Return [X, Y] of the center of cell containing provided text 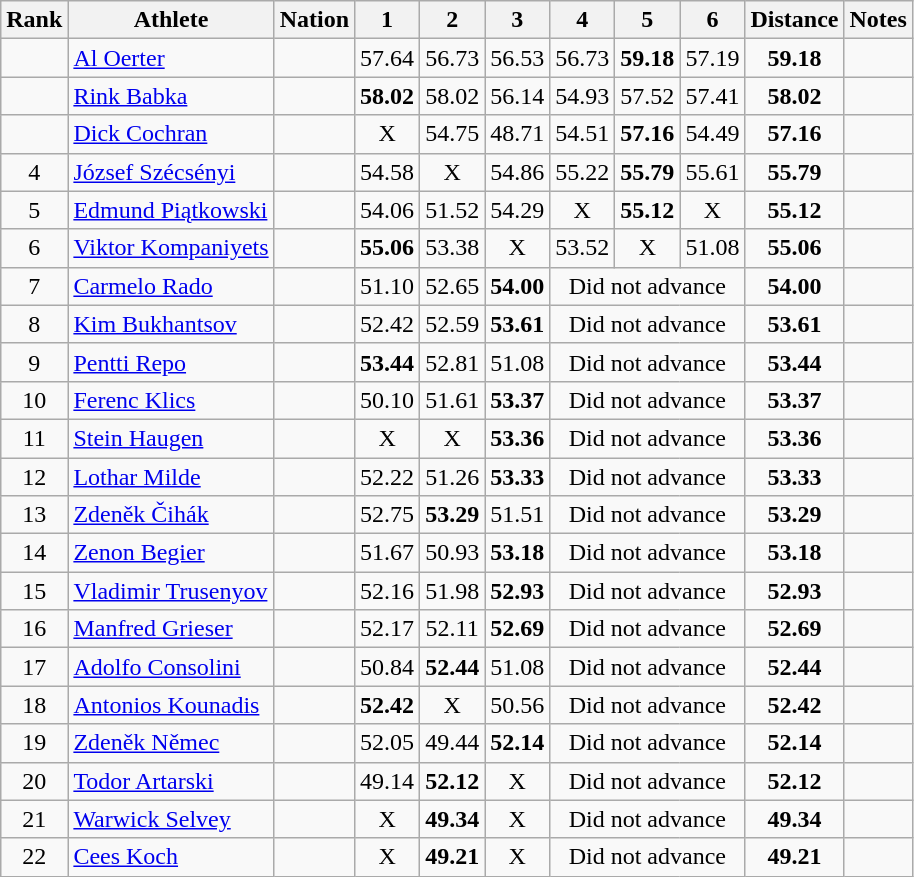
51.51 [518, 515]
54.58 [388, 172]
Antonios Kounadis [171, 705]
Warwick Selvey [171, 819]
49.14 [388, 781]
19 [34, 743]
52.16 [388, 591]
54.51 [582, 134]
52.11 [452, 629]
Cees Koch [171, 857]
52.59 [452, 324]
54.29 [518, 210]
51.61 [452, 400]
Zdeněk Němec [171, 743]
17 [34, 667]
Athlete [171, 20]
Kim Bukhantsov [171, 324]
54.86 [518, 172]
2 [452, 20]
Ferenc Klics [171, 400]
12 [34, 477]
57.41 [712, 96]
11 [34, 438]
50.10 [388, 400]
52.05 [388, 743]
54.49 [712, 134]
Rink Babka [171, 96]
57.64 [388, 58]
48.71 [518, 134]
Distance [794, 20]
54.93 [582, 96]
Adolfo Consolini [171, 667]
1 [388, 20]
10 [34, 400]
55.61 [712, 172]
52.81 [452, 362]
Edmund Piątkowski [171, 210]
9 [34, 362]
50.93 [452, 553]
20 [34, 781]
52.17 [388, 629]
52.22 [388, 477]
Stein Haugen [171, 438]
16 [34, 629]
Pentti Repo [171, 362]
56.14 [518, 96]
Carmelo Rado [171, 286]
51.98 [452, 591]
50.56 [518, 705]
Todor Artarski [171, 781]
József Szécsényi [171, 172]
51.52 [452, 210]
50.84 [388, 667]
Vladimir Trusenyov [171, 591]
Dick Cochran [171, 134]
52.65 [452, 286]
22 [34, 857]
14 [34, 553]
Manfred Grieser [171, 629]
7 [34, 286]
Notes [878, 20]
53.52 [582, 248]
8 [34, 324]
Nation [314, 20]
51.67 [388, 553]
54.75 [452, 134]
54.06 [388, 210]
57.52 [648, 96]
21 [34, 819]
55.22 [582, 172]
15 [34, 591]
51.10 [388, 286]
3 [518, 20]
Lothar Milde [171, 477]
57.19 [712, 58]
56.53 [518, 58]
Viktor Kompaniyets [171, 248]
Rank [34, 20]
13 [34, 515]
49.44 [452, 743]
Zenon Begier [171, 553]
52.75 [388, 515]
18 [34, 705]
Al Oerter [171, 58]
Zdeněk Čihák [171, 515]
53.38 [452, 248]
51.26 [452, 477]
